Locate the cell with the specified text and output its (x, y) center coordinate. 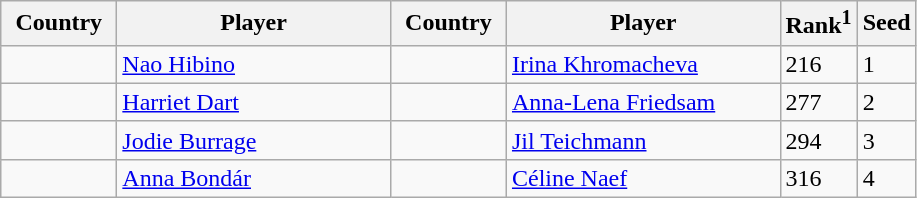
Céline Naef (643, 178)
Anna Bondár (254, 178)
1 (886, 64)
216 (818, 64)
Jodie Burrage (254, 140)
Rank1 (818, 24)
Irina Khromacheva (643, 64)
Harriet Dart (254, 102)
Anna-Lena Friedsam (643, 102)
Nao Hibino (254, 64)
4 (886, 178)
277 (818, 102)
Jil Teichmann (643, 140)
294 (818, 140)
316 (818, 178)
3 (886, 140)
Seed (886, 24)
2 (886, 102)
